Identify which cell holds the provided text, then report its (X, Y) central coordinate. 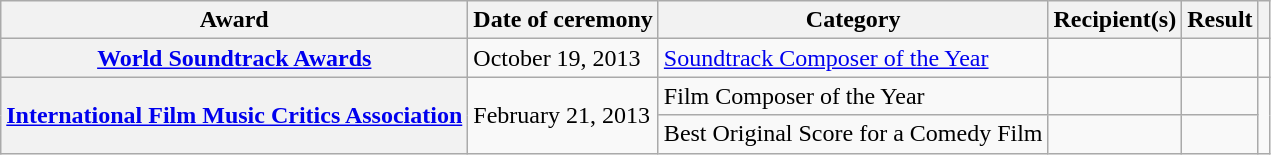
February 21, 2013 (564, 115)
Film Composer of the Year (853, 96)
Best Original Score for a Comedy Film (853, 134)
Recipient(s) (1115, 20)
World Soundtrack Awards (234, 58)
Result (1220, 20)
Soundtrack Composer of the Year (853, 58)
International Film Music Critics Association (234, 115)
Award (234, 20)
Category (853, 20)
October 19, 2013 (564, 58)
Date of ceremony (564, 20)
